Extract the (x, y) coordinate from the center of the cell holding the provided text.  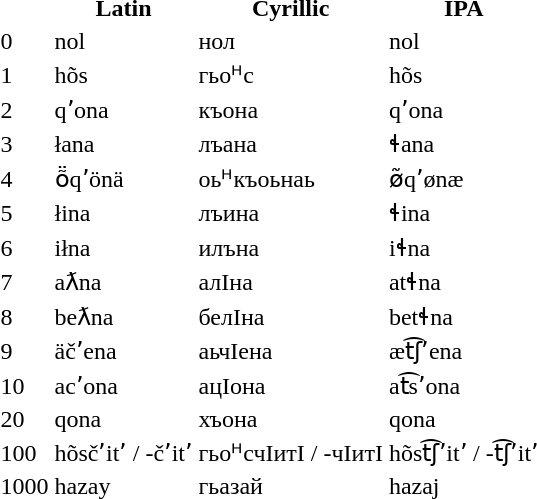
ацIона (290, 386)
qona (124, 419)
hõs (124, 75)
hõsčʼitʼ / -čʼitʼ (124, 453)
qʼona (124, 110)
гьоᵸс (290, 75)
белIна (290, 316)
beƛna (124, 316)
łana (124, 144)
алIна (290, 282)
aƛna (124, 282)
лъана (290, 144)
нол (290, 41)
acʼona (124, 386)
хъона (290, 419)
къона (290, 110)
лъина (290, 213)
аьчIена (290, 351)
оьᵸкъоьнаь (290, 178)
łina (124, 213)
nol (124, 41)
ṏqʼönä (124, 178)
iłna (124, 248)
äčʼena (124, 351)
гьоᵸсчIитI / -чIитI (290, 453)
илъна (290, 248)
